Scan for the cell matching the given text and deliver its [x, y] coordinate at center. 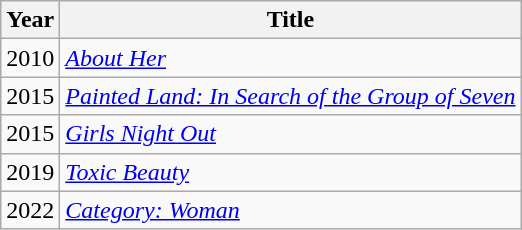
2022 [30, 210]
About Her [290, 58]
2010 [30, 58]
Painted Land: In Search of the Group of Seven [290, 96]
Year [30, 20]
Toxic Beauty [290, 172]
Category: Woman [290, 210]
Girls Night Out [290, 134]
2019 [30, 172]
Title [290, 20]
